Find where the given text appears and provide that cell's center as [x, y] coordinate. 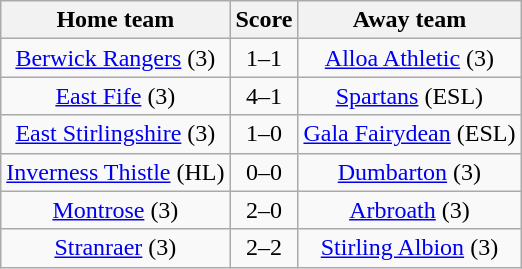
Dumbarton (3) [410, 172]
2–2 [264, 248]
0–0 [264, 172]
4–1 [264, 96]
Montrose (3) [116, 210]
Alloa Athletic (3) [410, 58]
Stirling Albion (3) [410, 248]
Arbroath (3) [410, 210]
Inverness Thistle (HL) [116, 172]
Away team [410, 20]
Stranraer (3) [116, 248]
East Stirlingshire (3) [116, 134]
Gala Fairydean (ESL) [410, 134]
Score [264, 20]
Berwick Rangers (3) [116, 58]
2–0 [264, 210]
1–1 [264, 58]
Home team [116, 20]
Spartans (ESL) [410, 96]
1–0 [264, 134]
East Fife (3) [116, 96]
